Determine the [X, Y] coordinate at the center of the cell enclosing the given text.  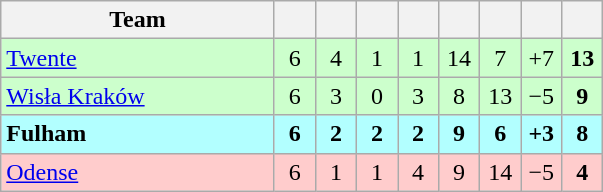
7 [500, 58]
Twente [138, 58]
+3 [542, 134]
Wisła Kraków [138, 96]
Fulham [138, 134]
0 [376, 96]
Team [138, 20]
+7 [542, 58]
Odense [138, 172]
